Identify which cell holds the provided text, then report its (x, y) central coordinate. 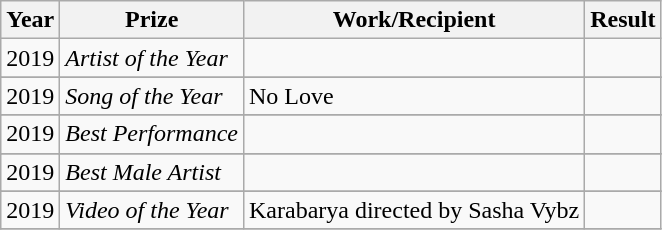
Best Male Artist (152, 172)
Result (623, 20)
Prize (152, 20)
Best Performance (152, 134)
No Love (414, 96)
Karabarya directed by Sasha Vybz (414, 210)
Video of the Year (152, 210)
Year (30, 20)
Artist of the Year (152, 58)
Work/Recipient (414, 20)
Song of the Year (152, 96)
